Determine the (X, Y) coordinate at the center of the cell enclosing the given text.  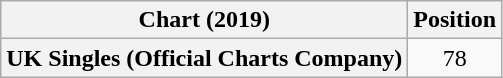
Chart (2019) (204, 20)
UK Singles (Official Charts Company) (204, 58)
78 (455, 58)
Position (455, 20)
